Provide the [x, y] coordinate of the cell's center where the given text is located.  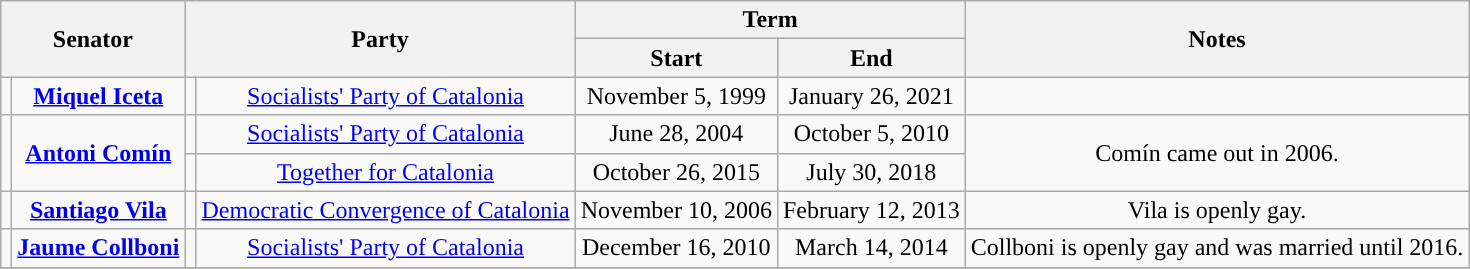
June 28, 2004 [676, 134]
Jaume Collboni [98, 248]
Collboni is openly gay and was married until 2016. [1217, 248]
Senator [93, 39]
Democratic Convergence of Catalonia [386, 210]
Term [770, 20]
March 14, 2014 [871, 248]
Santiago Vila [98, 210]
October 26, 2015 [676, 172]
Comín came out in 2006. [1217, 153]
November 10, 2006 [676, 210]
Party [380, 39]
July 30, 2018 [871, 172]
Start [676, 58]
Antoni Comín [98, 153]
Notes [1217, 39]
Together for Catalonia [386, 172]
December 16, 2010 [676, 248]
November 5, 1999 [676, 96]
End [871, 58]
January 26, 2021 [871, 96]
Vila is openly gay. [1217, 210]
February 12, 2013 [871, 210]
Miquel Iceta [98, 96]
October 5, 2010 [871, 134]
